For the text-containing cell, return its midpoint in [X, Y] coordinate format. 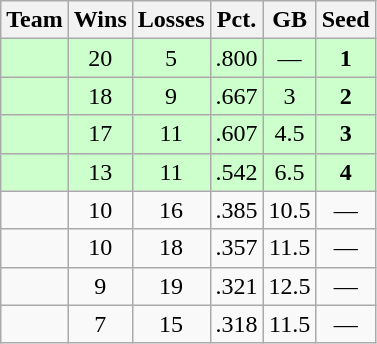
Losses [171, 20]
.607 [236, 134]
4 [346, 172]
10.5 [290, 210]
5 [171, 58]
4.5 [290, 134]
13 [100, 172]
19 [171, 286]
.385 [236, 210]
15 [171, 324]
16 [171, 210]
6.5 [290, 172]
GB [290, 20]
17 [100, 134]
Pct. [236, 20]
.321 [236, 286]
2 [346, 96]
.667 [236, 96]
20 [100, 58]
.318 [236, 324]
12.5 [290, 286]
.542 [236, 172]
Team [35, 20]
Wins [100, 20]
1 [346, 58]
.357 [236, 248]
7 [100, 324]
Seed [346, 20]
.800 [236, 58]
